Identify which cell holds the provided text, then report its (x, y) central coordinate. 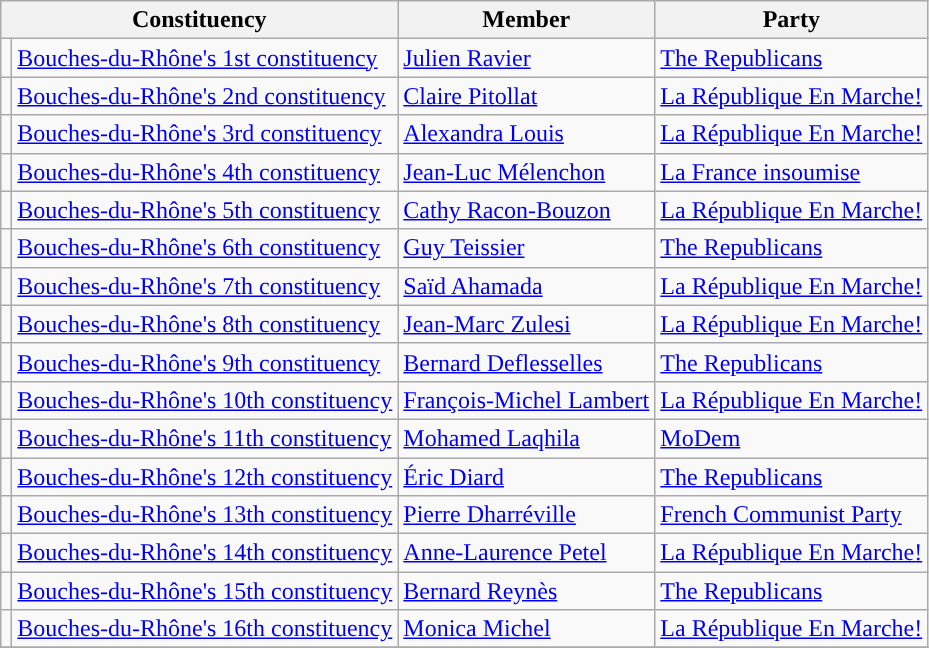
Julien Ravier (526, 58)
Bouches-du-Rhône's 12th constituency (205, 477)
Bernard Deflesselles (526, 362)
Bouches-du-Rhône's 4th constituency (205, 172)
Guy Teissier (526, 248)
Bouches-du-Rhône's 1st constituency (205, 58)
Bouches-du-Rhône's 14th constituency (205, 553)
Bernard Reynès (526, 591)
Anne-Laurence Petel (526, 553)
Bouches-du-Rhône's 3rd constituency (205, 134)
Constituency (200, 20)
Claire Pitollat (526, 96)
Bouches-du-Rhône's 11th constituency (205, 438)
Éric Diard (526, 477)
MoDem (792, 438)
Bouches-du-Rhône's 13th constituency (205, 515)
Party (792, 20)
François-Michel Lambert (526, 400)
Bouches-du-Rhône's 10th constituency (205, 400)
Pierre Dharréville (526, 515)
Bouches-du-Rhône's 7th constituency (205, 286)
Bouches-du-Rhône's 15th constituency (205, 591)
Bouches-du-Rhône's 8th constituency (205, 324)
Cathy Racon-Bouzon (526, 210)
Bouches-du-Rhône's 5th constituency (205, 210)
Bouches-du-Rhône's 9th constituency (205, 362)
Jean-Marc Zulesi (526, 324)
Bouches-du-Rhône's 6th constituency (205, 248)
French Communist Party (792, 515)
Mohamed Laqhila (526, 438)
Bouches-du-Rhône's 16th constituency (205, 629)
Alexandra Louis (526, 134)
Jean-Luc Mélenchon (526, 172)
Member (526, 20)
Saïd Ahamada (526, 286)
Monica Michel (526, 629)
La France insoumise (792, 172)
Bouches-du-Rhône's 2nd constituency (205, 96)
